Find where the given text appears and provide that cell's center as (X, Y) coordinate. 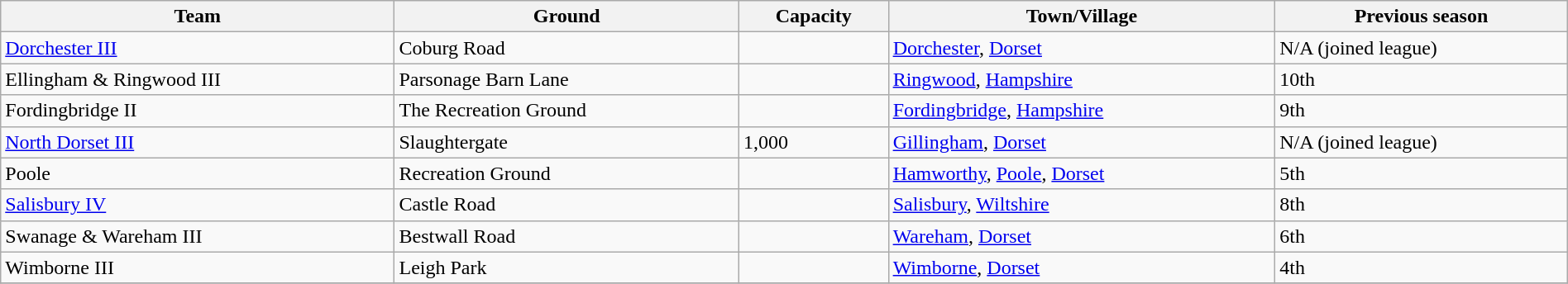
Previous season (1422, 17)
Gillingham, Dorset (1082, 142)
Wareham, Dorset (1082, 236)
Recreation Ground (567, 173)
Fordingbridge II (198, 111)
Ellingham & Ringwood III (198, 79)
Dorchester, Dorset (1082, 48)
Hamworthy, Poole, Dorset (1082, 173)
Salisbury IV (198, 205)
Ringwood, Hampshire (1082, 79)
Capacity (814, 17)
Bestwall Road (567, 236)
Ground (567, 17)
The Recreation Ground (567, 111)
5th (1422, 173)
Poole (198, 173)
6th (1422, 236)
9th (1422, 111)
Swanage & Wareham III (198, 236)
Fordingbridge, Hampshire (1082, 111)
10th (1422, 79)
Dorchester III (198, 48)
4th (1422, 267)
Coburg Road (567, 48)
Slaughtergate (567, 142)
Town/Village (1082, 17)
Parsonage Barn Lane (567, 79)
Team (198, 17)
Wimborne, Dorset (1082, 267)
8th (1422, 205)
Salisbury, Wiltshire (1082, 205)
Leigh Park (567, 267)
Castle Road (567, 205)
1,000 (814, 142)
North Dorset III (198, 142)
Wimborne III (198, 267)
